Scan for the cell matching the given text and deliver its (X, Y) coordinate at center. 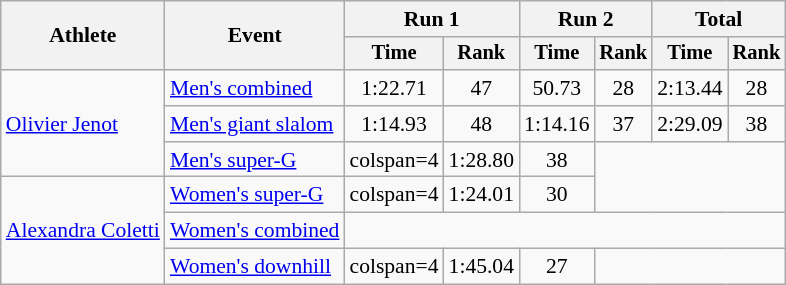
1:28.80 (482, 160)
Athlete (83, 36)
Total (718, 19)
Men's combined (255, 88)
Run 2 (586, 19)
27 (556, 267)
30 (556, 195)
1:45.04 (482, 267)
Women's downhill (255, 267)
Run 1 (432, 19)
47 (482, 88)
Alexandra Coletti (83, 230)
Event (255, 36)
Olivier Jenot (83, 124)
37 (624, 124)
50.73 (556, 88)
Women's super-G (255, 195)
Women's combined (255, 231)
2:13.44 (690, 88)
Men's giant slalom (255, 124)
2:29.09 (690, 124)
Men's super-G (255, 160)
1:14.16 (556, 124)
1:14.93 (394, 124)
1:24.01 (482, 195)
48 (482, 124)
1:22.71 (394, 88)
